For the text-containing cell, return its midpoint in (X, Y) coordinate format. 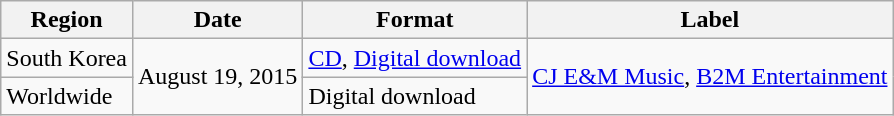
August 19, 2015 (217, 77)
Format (415, 20)
CD, Digital download (415, 58)
Digital download (415, 96)
Label (710, 20)
Worldwide (67, 96)
Date (217, 20)
CJ E&M Music, B2M Entertainment (710, 77)
Region (67, 20)
South Korea (67, 58)
